Return the (x, y) coordinate for the center point of the cell that contains the specified text.  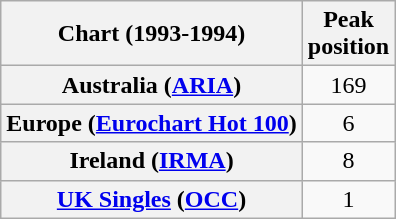
Ireland (IRMA) (152, 161)
UK Singles (OCC) (152, 199)
169 (348, 85)
8 (348, 161)
Peakposition (348, 34)
1 (348, 199)
Europe (Eurochart Hot 100) (152, 123)
Australia (ARIA) (152, 85)
Chart (1993-1994) (152, 34)
6 (348, 123)
